Capture the cell that displays the provided text and extract its [x, y] central coordinate. 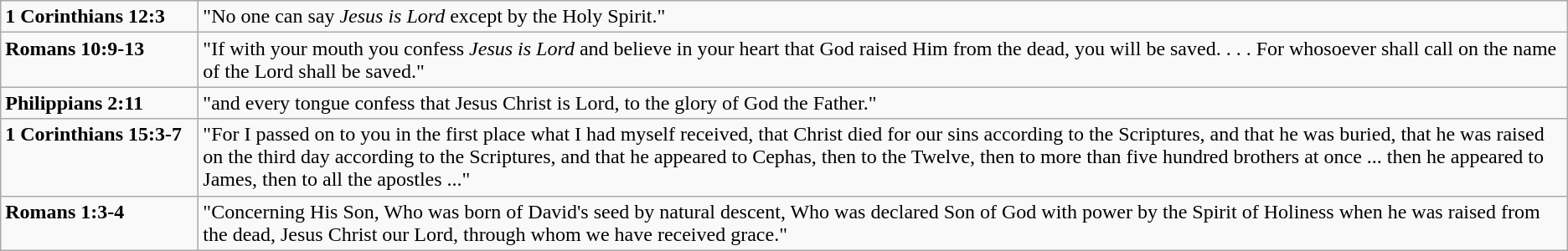
Philippians 2:11 [100, 103]
"and every tongue confess that Jesus Christ is Lord, to the glory of God the Father." [883, 103]
1 Corinthians 12:3 [100, 17]
Romans 1:3-4 [100, 223]
"No one can say Jesus is Lord except by the Holy Spirit." [883, 17]
1 Corinthians 15:3-7 [100, 157]
Romans 10:9-13 [100, 60]
